Detect which cell encompasses the target text, then output its (X, Y) center coordinate. 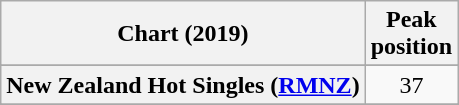
New Zealand Hot Singles (RMNZ) (183, 85)
Peakposition (411, 34)
37 (411, 85)
Chart (2019) (183, 34)
